Extract the (X, Y) coordinate from the center of the cell holding the provided text.  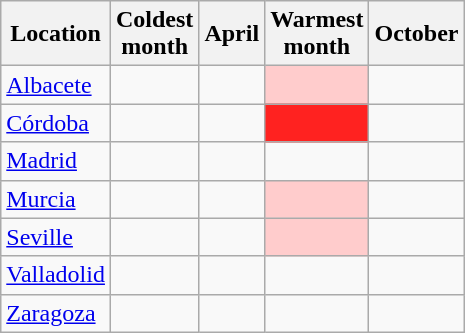
Warmestmonth (317, 34)
October (416, 34)
April (232, 34)
Madrid (56, 161)
Albacete (56, 85)
Location (56, 34)
Murcia (56, 199)
Zaragoza (56, 313)
Córdoba (56, 123)
Valladolid (56, 275)
Seville (56, 237)
Coldestmonth (154, 34)
